Scan for the cell matching the given text and deliver its (X, Y) coordinate at center. 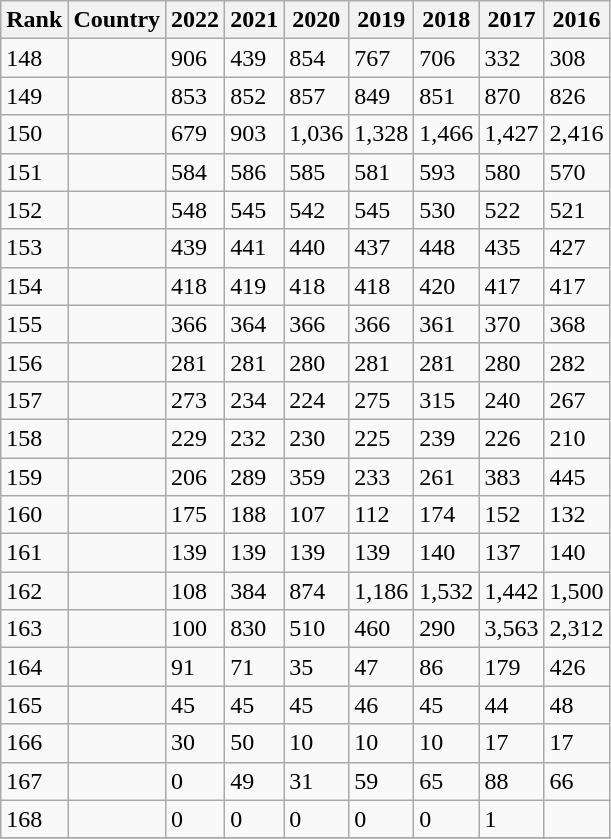
48 (576, 705)
593 (446, 172)
857 (316, 96)
175 (196, 515)
826 (576, 96)
440 (316, 248)
164 (34, 667)
364 (254, 324)
153 (34, 248)
230 (316, 438)
441 (254, 248)
261 (446, 477)
383 (512, 477)
155 (34, 324)
510 (316, 629)
30 (196, 743)
168 (34, 819)
174 (446, 515)
239 (446, 438)
100 (196, 629)
206 (196, 477)
88 (512, 781)
233 (382, 477)
224 (316, 400)
166 (34, 743)
151 (34, 172)
1,500 (576, 591)
132 (576, 515)
2017 (512, 20)
1 (512, 819)
165 (34, 705)
167 (34, 781)
359 (316, 477)
157 (34, 400)
47 (382, 667)
426 (576, 667)
154 (34, 286)
2022 (196, 20)
870 (512, 96)
49 (254, 781)
384 (254, 591)
163 (34, 629)
273 (196, 400)
232 (254, 438)
460 (382, 629)
282 (576, 362)
542 (316, 210)
854 (316, 58)
150 (34, 134)
275 (382, 400)
71 (254, 667)
308 (576, 58)
2,312 (576, 629)
91 (196, 667)
108 (196, 591)
267 (576, 400)
2019 (382, 20)
581 (382, 172)
370 (512, 324)
679 (196, 134)
830 (254, 629)
225 (382, 438)
1,532 (446, 591)
2,416 (576, 134)
162 (34, 591)
2021 (254, 20)
903 (254, 134)
2018 (446, 20)
1,427 (512, 134)
851 (446, 96)
906 (196, 58)
2016 (576, 20)
435 (512, 248)
706 (446, 58)
448 (446, 248)
437 (382, 248)
2020 (316, 20)
874 (316, 591)
427 (576, 248)
289 (254, 477)
159 (34, 477)
35 (316, 667)
1,466 (446, 134)
1,186 (382, 591)
852 (254, 96)
849 (382, 96)
65 (446, 781)
419 (254, 286)
521 (576, 210)
522 (512, 210)
Country (117, 20)
530 (446, 210)
332 (512, 58)
149 (34, 96)
767 (382, 58)
44 (512, 705)
584 (196, 172)
188 (254, 515)
3,563 (512, 629)
229 (196, 438)
1,328 (382, 134)
548 (196, 210)
368 (576, 324)
580 (512, 172)
586 (254, 172)
290 (446, 629)
445 (576, 477)
59 (382, 781)
1,442 (512, 591)
226 (512, 438)
210 (576, 438)
86 (446, 667)
158 (34, 438)
160 (34, 515)
66 (576, 781)
315 (446, 400)
137 (512, 553)
1,036 (316, 134)
Rank (34, 20)
361 (446, 324)
156 (34, 362)
107 (316, 515)
31 (316, 781)
853 (196, 96)
50 (254, 743)
234 (254, 400)
179 (512, 667)
148 (34, 58)
585 (316, 172)
112 (382, 515)
46 (382, 705)
420 (446, 286)
161 (34, 553)
570 (576, 172)
240 (512, 400)
